Return [X, Y] of the center of cell containing provided text 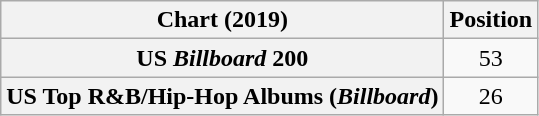
Chart (2019) [222, 20]
US Top R&B/Hip-Hop Albums (Billboard) [222, 96]
US Billboard 200 [222, 58]
53 [491, 58]
26 [491, 96]
Position [491, 20]
